Detect which cell encompasses the target text, then output its [x, y] center coordinate. 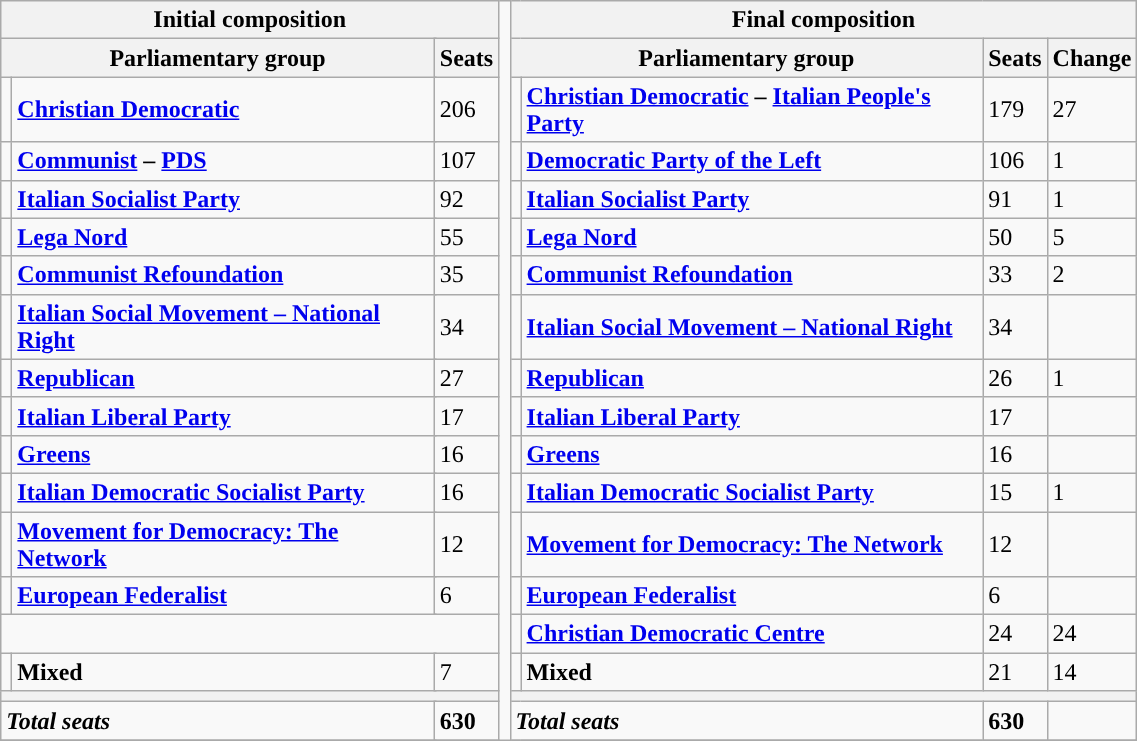
33 [1015, 275]
7 [466, 672]
55 [466, 237]
106 [1015, 161]
26 [1015, 378]
107 [466, 161]
206 [466, 110]
Communist – PDS [223, 161]
2 [1092, 275]
14 [1092, 672]
21 [1015, 672]
Christian Democratic Centre [752, 634]
Christian Democratic [223, 110]
Christian Democratic – Italian People's Party [752, 110]
179 [1015, 110]
5 [1092, 237]
Final composition [824, 20]
Change [1092, 58]
35 [466, 275]
15 [1015, 492]
91 [1015, 199]
Democratic Party of the Left [752, 161]
50 [1015, 237]
92 [466, 199]
Initial composition [250, 20]
